Detect which cell encompasses the target text, then output its (X, Y) center coordinate. 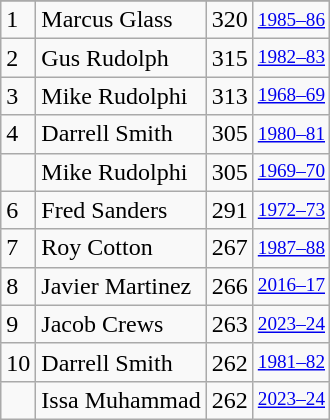
266 (230, 286)
291 (230, 210)
1985–86 (291, 20)
Jacob Crews (121, 324)
1968–69 (291, 96)
Gus Rudolph (121, 58)
Fred Sanders (121, 210)
320 (230, 20)
267 (230, 248)
1987–88 (291, 248)
10 (18, 362)
8 (18, 286)
Roy Cotton (121, 248)
1972–73 (291, 210)
9 (18, 324)
263 (230, 324)
313 (230, 96)
Javier Martinez (121, 286)
6 (18, 210)
2 (18, 58)
1982–83 (291, 58)
Marcus Glass (121, 20)
7 (18, 248)
1981–82 (291, 362)
Issa Muhammad (121, 400)
1980–81 (291, 134)
1969–70 (291, 172)
3 (18, 96)
2016–17 (291, 286)
315 (230, 58)
1 (18, 20)
4 (18, 134)
